Find where the given text appears and provide that cell's center as [x, y] coordinate. 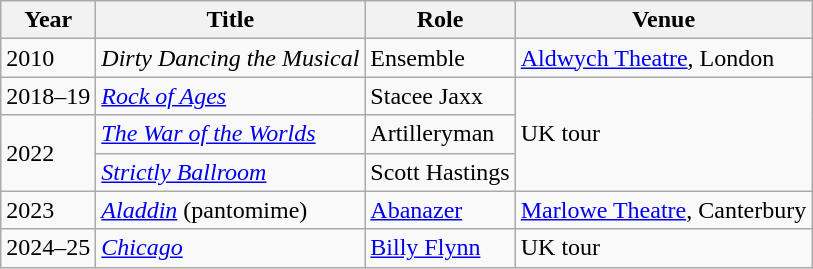
The War of the Worlds [230, 134]
Rock of Ages [230, 96]
Marlowe Theatre, Canterbury [664, 210]
Abanazer [440, 210]
Role [440, 20]
2022 [48, 153]
Strictly Ballroom [230, 172]
Aldwych Theatre, London [664, 58]
Billy Flynn [440, 248]
Title [230, 20]
2018–19 [48, 96]
2023 [48, 210]
Stacee Jaxx [440, 96]
Artilleryman [440, 134]
Scott Hastings [440, 172]
2010 [48, 58]
Aladdin (pantomime) [230, 210]
Ensemble [440, 58]
Dirty Dancing the Musical [230, 58]
Chicago [230, 248]
Year [48, 20]
Venue [664, 20]
2024–25 [48, 248]
